Detect which cell encompasses the target text, then output its [x, y] center coordinate. 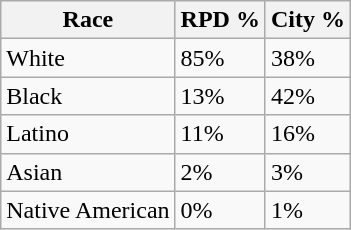
Asian [88, 172]
38% [308, 58]
13% [220, 96]
Black [88, 96]
Native American [88, 210]
City % [308, 20]
42% [308, 96]
Latino [88, 134]
85% [220, 58]
White [88, 58]
2% [220, 172]
RPD % [220, 20]
11% [220, 134]
0% [220, 210]
3% [308, 172]
1% [308, 210]
Race [88, 20]
16% [308, 134]
